Output the [X, Y] coordinate of the center of the cell containing the given text.  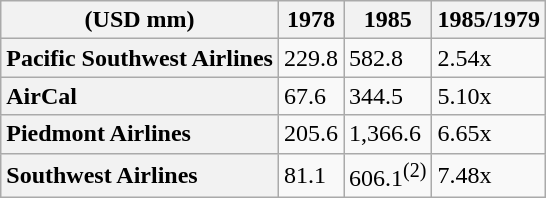
(USD mm) [140, 20]
1985/1979 [489, 20]
AirCal [140, 96]
1985 [388, 20]
Pacific Southwest Airlines [140, 58]
7.48x [489, 176]
Southwest Airlines [140, 176]
6.65x [489, 134]
205.6 [310, 134]
5.10x [489, 96]
67.6 [310, 96]
1,366.6 [388, 134]
1978 [310, 20]
2.54x [489, 58]
Piedmont Airlines [140, 134]
582.8 [388, 58]
606.1(2) [388, 176]
344.5 [388, 96]
229.8 [310, 58]
81.1 [310, 176]
